Output the (x, y) coordinate of the center of the cell containing the given text.  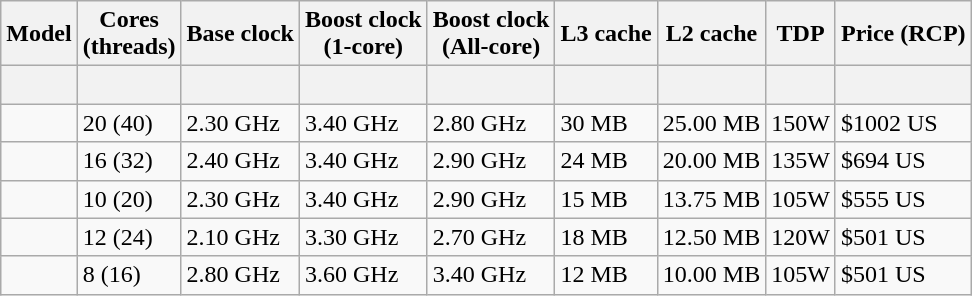
L2 cache (711, 34)
$555 US (903, 199)
3.60 GHz (363, 275)
2.40 GHz (240, 161)
TDP (801, 34)
Model (39, 34)
10 (20) (129, 199)
8 (16) (129, 275)
150W (801, 123)
$694 US (903, 161)
Boost clock(All-core) (491, 34)
18 MB (606, 237)
20 (40) (129, 123)
30 MB (606, 123)
16 (32) (129, 161)
25.00 MB (711, 123)
Price (RCP) (903, 34)
20.00 MB (711, 161)
Boost clock(1-core) (363, 34)
L3 cache (606, 34)
12.50 MB (711, 237)
3.30 GHz (363, 237)
12 (24) (129, 237)
12 MB (606, 275)
24 MB (606, 161)
13.75 MB (711, 199)
135W (801, 161)
Cores(threads) (129, 34)
$1002 US (903, 123)
15 MB (606, 199)
2.10 GHz (240, 237)
10.00 MB (711, 275)
2.70 GHz (491, 237)
120W (801, 237)
Base clock (240, 34)
